Capture the cell that displays the provided text and extract its (x, y) central coordinate. 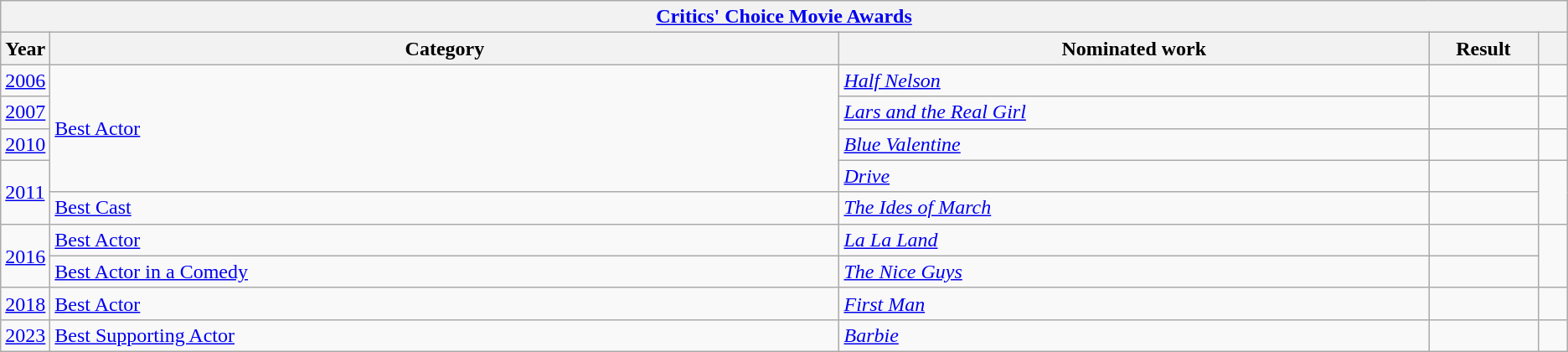
La La Land (1134, 240)
2011 (25, 192)
Critics' Choice Movie Awards (784, 17)
2006 (25, 80)
Drive (1134, 176)
Blue Valentine (1134, 144)
Result (1484, 49)
2016 (25, 256)
Barbie (1134, 335)
Best Actor in a Comedy (445, 272)
2007 (25, 112)
Best Supporting Actor (445, 335)
The Nice Guys (1134, 272)
The Ides of March (1134, 208)
Lars and the Real Girl (1134, 112)
Best Cast (445, 208)
Category (445, 49)
Year (25, 49)
2018 (25, 303)
2010 (25, 144)
Half Nelson (1134, 80)
First Man (1134, 303)
2023 (25, 335)
Nominated work (1134, 49)
